Scan for the cell matching the given text and deliver its [X, Y] coordinate at center. 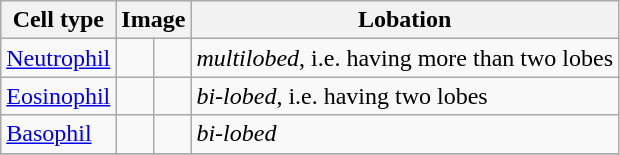
bi-lobed, i.e. having two lobes [405, 96]
Eosinophil [58, 96]
Cell type [58, 20]
Neutrophil [58, 58]
Lobation [405, 20]
Image [154, 20]
bi-lobed [405, 134]
multilobed, i.e. having more than two lobes [405, 58]
Basophil [58, 134]
